For the text-containing cell, return its midpoint in [X, Y] coordinate format. 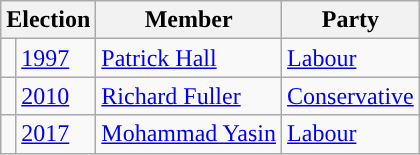
Patrick Hall [189, 58]
Conservative [351, 96]
2010 [56, 96]
Richard Fuller [189, 96]
Party [351, 20]
Mohammad Yasin [189, 134]
Election [48, 20]
2017 [56, 134]
1997 [56, 58]
Member [189, 20]
